Find where the given text appears and provide that cell's center as [x, y] coordinate. 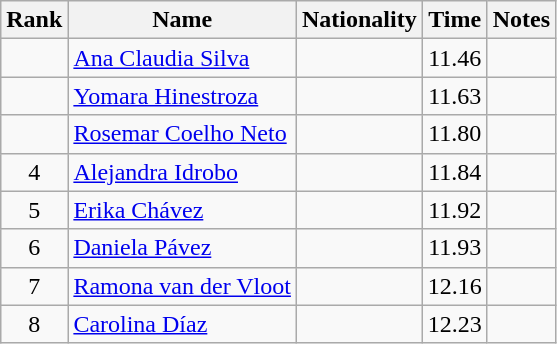
Ana Claudia Silva [182, 58]
11.63 [454, 96]
5 [34, 210]
Rosemar Coelho Neto [182, 134]
Erika Chávez [182, 210]
Rank [34, 20]
Alejandra Idrobo [182, 172]
Yomara Hinestroza [182, 96]
6 [34, 248]
7 [34, 286]
Daniela Pávez [182, 248]
Time [454, 20]
8 [34, 324]
11.80 [454, 134]
Notes [521, 20]
4 [34, 172]
11.84 [454, 172]
11.92 [454, 210]
11.46 [454, 58]
12.23 [454, 324]
Ramona van der Vloot [182, 286]
Carolina Díaz [182, 324]
12.16 [454, 286]
Nationality [359, 20]
11.93 [454, 248]
Name [182, 20]
